Pinpoint the cell where the given text exists, returning its (x, y) midpoint coordinate. 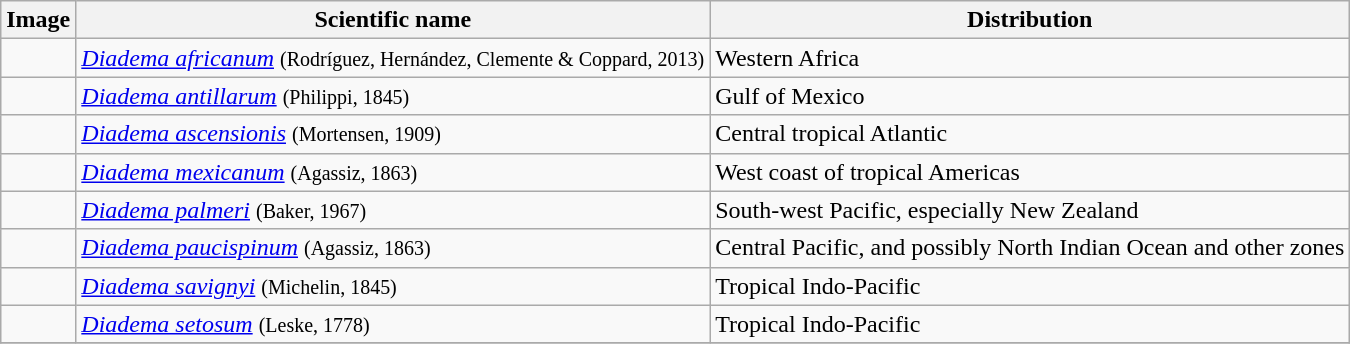
Diadema savignyi (Michelin, 1845) (393, 286)
Central Pacific, and possibly North Indian Ocean and other zones (1030, 248)
Gulf of Mexico (1030, 96)
Diadema palmeri (Baker, 1967) (393, 210)
Central tropical Atlantic (1030, 134)
Image (38, 20)
Scientific name (393, 20)
South-west Pacific, especially New Zealand (1030, 210)
Diadema mexicanum (Agassiz, 1863) (393, 172)
Diadema paucispinum (Agassiz, 1863) (393, 248)
Distribution (1030, 20)
Diadema setosum (Leske, 1778) (393, 324)
Diadema antillarum (Philippi, 1845) (393, 96)
Western Africa (1030, 58)
West coast of tropical Americas (1030, 172)
Diadema africanum (Rodríguez, Hernández, Clemente & Coppard, 2013) (393, 58)
Diadema ascensionis (Mortensen, 1909) (393, 134)
